Find where the given text appears and provide that cell's center as [x, y] coordinate. 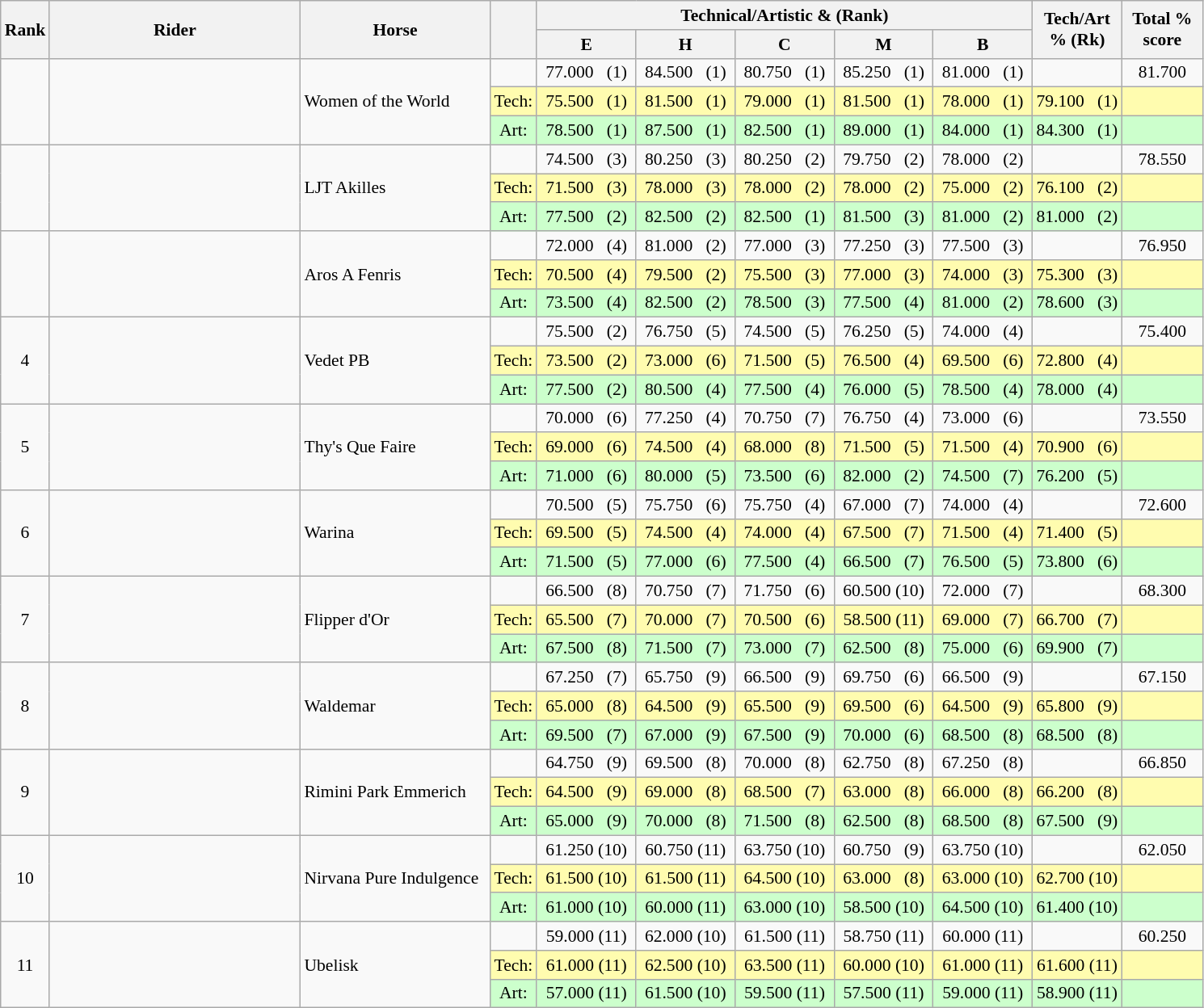
58.500 (10) [884, 908]
66.000 (8) [983, 792]
78.000 (4) [1076, 389]
65.500 (7) [587, 619]
60.000 (10) [884, 965]
69.500 (5) [587, 533]
70.500 (5) [587, 505]
58.750 (11) [884, 936]
78.600 (3) [1076, 303]
77.250 (4) [685, 418]
73.500 (4) [587, 303]
61.600 (11) [1076, 965]
77.000 (6) [685, 562]
72.800 (4) [1076, 361]
70.500 (4) [587, 275]
70.500 (6) [785, 619]
5 [26, 447]
E [587, 44]
73.550 [1162, 418]
73.000 (7) [785, 649]
Rank [26, 29]
66.500 (7) [884, 562]
75.500 (1) [587, 102]
76.200 (5) [1076, 476]
78.500 (3) [785, 303]
76.750 (5) [685, 332]
73.500 (6) [785, 476]
69.500 (7) [587, 735]
67.250 (8) [983, 763]
Tech/Art% (Rk) [1076, 29]
72.000 (7) [983, 591]
65.500 (9) [785, 706]
85.250 (1) [884, 73]
66.850 [1162, 763]
10 [26, 879]
78.000 (1) [983, 102]
75.300 (3) [1076, 275]
78.500 (4) [983, 389]
60.250 [1162, 936]
76.100 (2) [1076, 188]
65.000 (8) [587, 706]
60.750 (11) [685, 850]
75.000 (2) [983, 188]
67.500 (7) [884, 533]
68.300 [1162, 591]
8 [26, 706]
78.000 (3) [685, 188]
Warina [394, 533]
57.500 (11) [884, 993]
71.400 (5) [1076, 533]
84.000 (1) [983, 131]
84.300 (1) [1076, 131]
62.050 [1162, 850]
81.700 [1162, 73]
Rimini Park Emmerich [394, 792]
65.750 (9) [685, 678]
60.500 (10) [884, 591]
57.000 (11) [587, 993]
69.000 (8) [685, 792]
71.500 (8) [785, 821]
77.500 (3) [983, 246]
73.500 (2) [587, 361]
Nirvana Pure Indulgence [394, 879]
70.900 (6) [1076, 447]
77.250 (3) [884, 246]
80.250 (3) [685, 159]
71.750 (6) [785, 591]
69.750 (6) [884, 678]
62.500 (10) [685, 965]
81.000 (1) [983, 73]
68.000 (8) [785, 447]
4 [26, 360]
62.700 (10) [1076, 879]
61.000 (10) [587, 908]
84.500 (1) [685, 73]
Aros A Fenris [394, 275]
72.600 [1162, 505]
Technical/Artistic & (Rank) [784, 15]
79.500 (2) [685, 275]
74.000 (3) [983, 275]
6 [26, 533]
Horse [394, 29]
Rider [175, 29]
81.500 (3) [884, 217]
58.900 (11) [1076, 993]
60.750 (9) [884, 850]
78.550 [1162, 159]
76.750 (4) [884, 418]
62.750 (8) [884, 763]
65.000 (9) [587, 821]
62.000 (10) [685, 936]
82.000 (2) [884, 476]
76.500 (4) [884, 361]
75.000 (6) [983, 649]
59.500 (11) [785, 993]
76.000 (5) [884, 389]
B [983, 44]
69.900 (7) [1076, 649]
H [685, 44]
66.200 (8) [1076, 792]
75.400 [1162, 332]
76.950 [1162, 246]
79.000 (1) [785, 102]
71.500 (7) [685, 649]
75.750 (6) [685, 505]
74.500 (7) [983, 476]
Thy's Que Faire [394, 447]
79.750 (2) [884, 159]
73.800 (6) [1076, 562]
11 [26, 964]
76.250 (5) [884, 332]
79.100 (1) [1076, 102]
66.500 (8) [587, 591]
C [785, 44]
80.000 (5) [685, 476]
M [884, 44]
78.500 (1) [587, 131]
69.500 (8) [685, 763]
87.500 (1) [685, 131]
75.500 (3) [785, 275]
80.500 (4) [685, 389]
70.000 (7) [685, 619]
Ubelisk [394, 964]
Flipper d'Or [394, 620]
80.750 (1) [785, 73]
74.500 (5) [785, 332]
Women of the World [394, 102]
67.150 [1162, 678]
80.250 (2) [785, 159]
Total % score [1162, 29]
67.250 (7) [587, 678]
69.000 (7) [983, 619]
9 [26, 792]
61.400 (10) [1076, 908]
75.750 (4) [785, 505]
7 [26, 620]
72.000 (4) [587, 246]
LJT Akilles [394, 187]
71.500 (3) [587, 188]
67.000 (9) [685, 735]
66.700 (7) [1076, 619]
68.500 (7) [785, 792]
Waldemar [394, 706]
64.750 (9) [587, 763]
61.250 (10) [587, 850]
89.000 (1) [884, 131]
69.000 (6) [587, 447]
74.500 (3) [587, 159]
58.500 (11) [884, 619]
65.800 (9) [1076, 706]
71.000 (6) [587, 476]
67.500 (8) [587, 649]
63.500 (11) [785, 965]
77.000 (1) [587, 73]
67.000 (7) [884, 505]
Vedet PB [394, 360]
75.500 (2) [587, 332]
76.500 (5) [983, 562]
